Return the (X, Y) coordinate for the center point of the cell that contains the specified text.  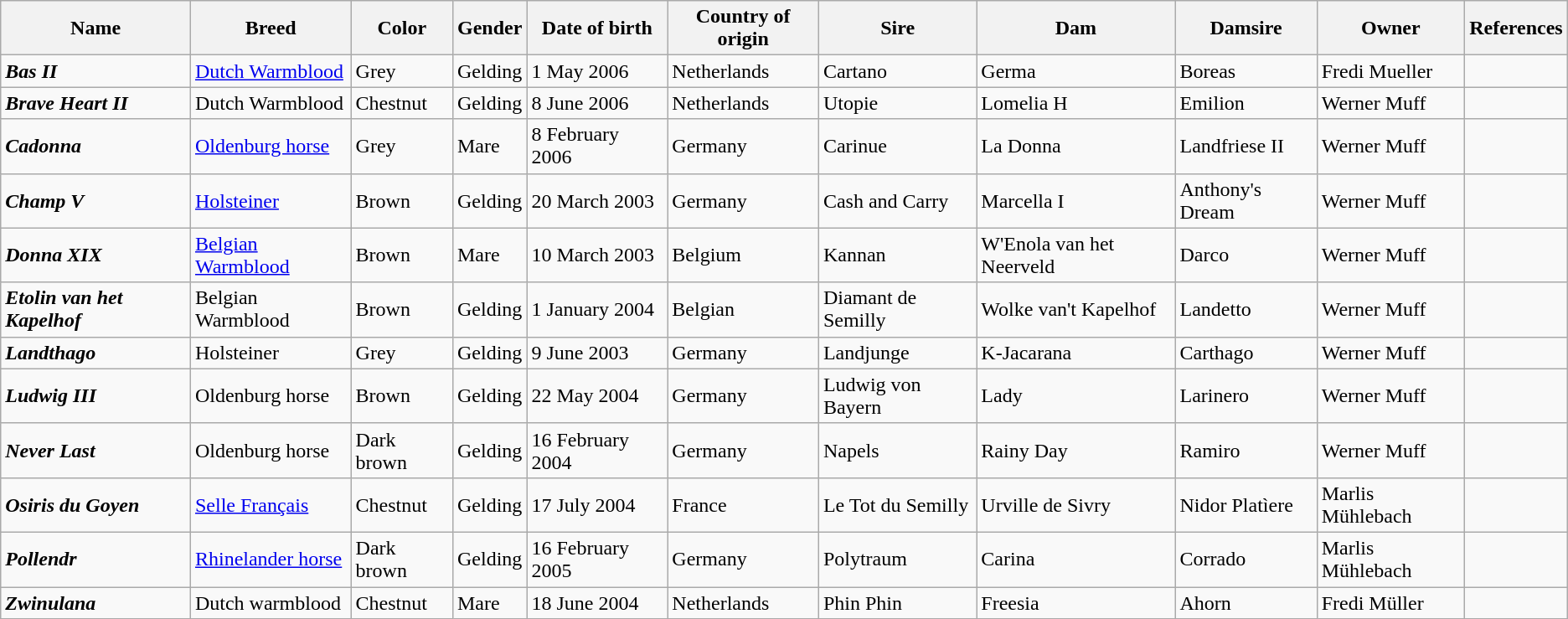
Dutch warmblood (271, 602)
8 June 2006 (597, 103)
20 March 2003 (597, 201)
Corrado (1246, 560)
Lomelia H (1075, 103)
Selle Français (271, 504)
Cadonna (95, 146)
9 June 2003 (597, 353)
Freesia (1075, 602)
Larinero (1246, 395)
Damsire (1246, 28)
Ahorn (1246, 602)
Date of birth (597, 28)
Ludwig III (95, 395)
Anthony's Dream (1246, 201)
Landetto (1246, 310)
Osiris du Goyen (95, 504)
Ramiro (1246, 451)
Phin Phin (897, 602)
Champ V (95, 201)
Le Tot du Semilly (897, 504)
Color (402, 28)
Donna XIX (95, 255)
Dam (1075, 28)
Carthago (1246, 353)
La Donna (1075, 146)
Fredi Müller (1390, 602)
Carinue (897, 146)
Urville de Sivry (1075, 504)
Gender (489, 28)
Boreas (1246, 71)
Belgian (744, 310)
Country of origin (744, 28)
Carina (1075, 560)
Lady (1075, 395)
Cartano (897, 71)
Pollendr (95, 560)
Nidor Platìere (1246, 504)
Landjunge (897, 353)
1 May 2006 (597, 71)
References (1516, 28)
22 May 2004 (597, 395)
Cash and Carry (897, 201)
Etolin van het Kapelhof (95, 310)
Sire (897, 28)
1 January 2004 (597, 310)
Never Last (95, 451)
Belgium (744, 255)
France (744, 504)
Diamant de Semilly (897, 310)
Bas II (95, 71)
Brave Heart II (95, 103)
8 February 2006 (597, 146)
Darco (1246, 255)
Ludwig von Bayern (897, 395)
Zwinulana (95, 602)
Fredi Mueller (1390, 71)
Wolke van't Kapelhof (1075, 310)
Breed (271, 28)
Owner (1390, 28)
Rainy Day (1075, 451)
16 February 2004 (597, 451)
16 February 2005 (597, 560)
Rhinelander horse (271, 560)
Landthago (95, 353)
Kannan (897, 255)
17 July 2004 (597, 504)
Emilion (1246, 103)
Marcella I (1075, 201)
Germa (1075, 71)
Utopie (897, 103)
Polytraum (897, 560)
10 March 2003 (597, 255)
K-Jacarana (1075, 353)
Landfriese II (1246, 146)
18 June 2004 (597, 602)
Name (95, 28)
W'Enola van het Neerveld (1075, 255)
Napels (897, 451)
